Identify which cell holds the provided text, then report its (x, y) central coordinate. 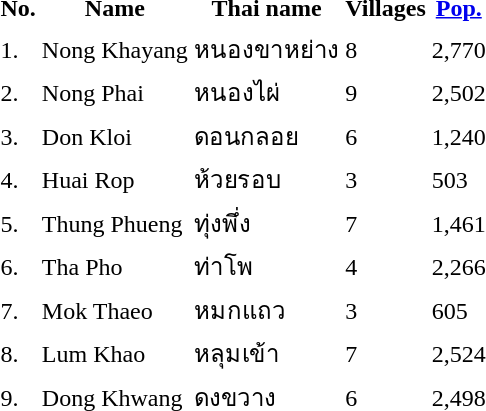
9 (386, 92)
หนองขาหย่าง (266, 49)
Nong Khayang (114, 49)
หนองไผ่ (266, 92)
ทุ่งพึ่ง (266, 223)
Lum Khao (114, 354)
6 (386, 136)
ห้วยรอบ (266, 180)
ท่าโพ (266, 266)
4 (386, 266)
8 (386, 49)
Huai Rop (114, 180)
หลุมเข้า (266, 354)
Thung Phueng (114, 223)
ดอนกลอย (266, 136)
Nong Phai (114, 92)
หมกแถว (266, 310)
Tha Pho (114, 266)
Don Kloi (114, 136)
Mok Thaeo (114, 310)
